Return the [X, Y] coordinate for the center point of the cell that contains the specified text.  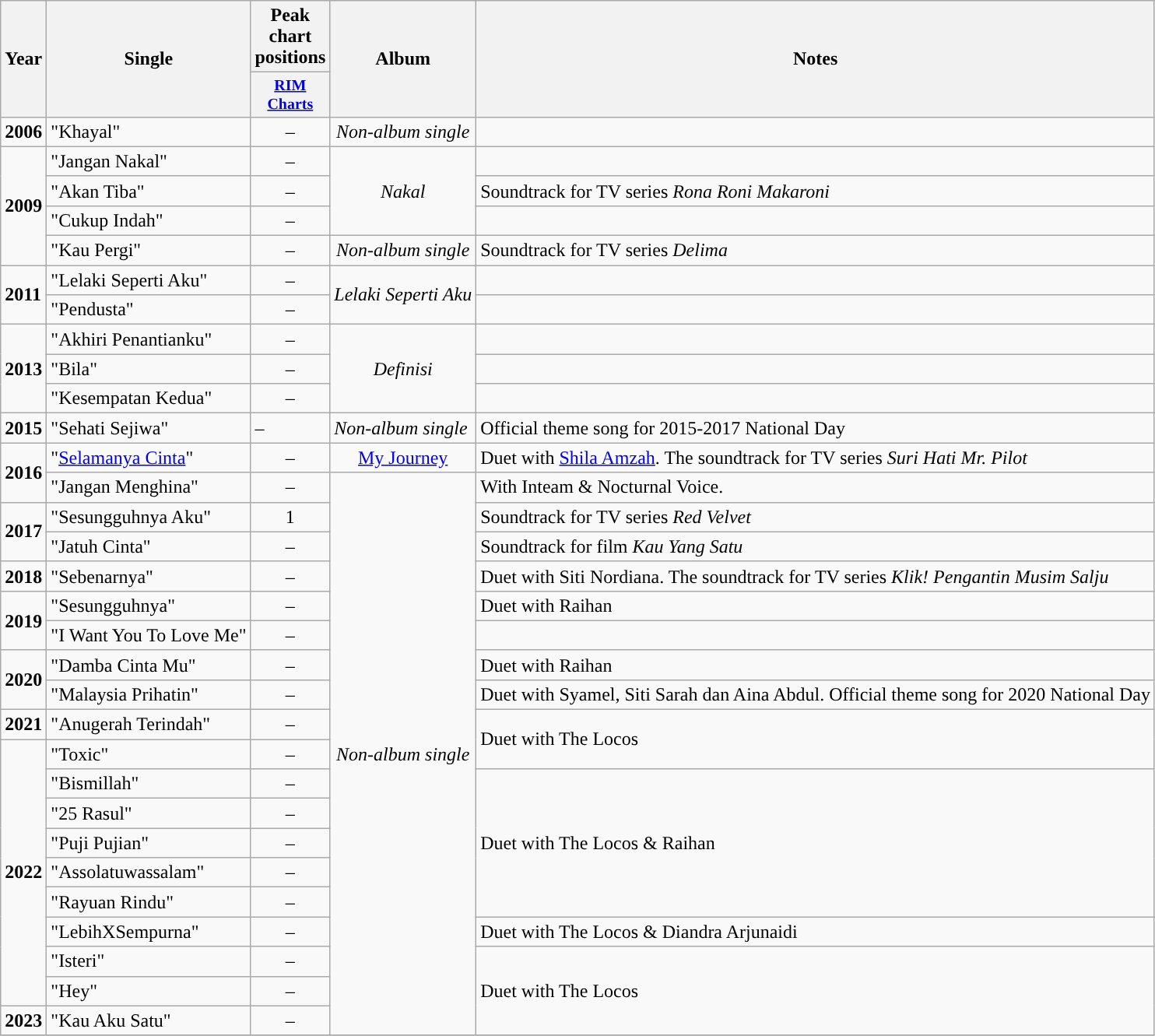
"I Want You To Love Me" [149, 635]
Soundtrack for TV series Rona Roni Makaroni [816, 191]
2016 [23, 472]
"Bila" [149, 369]
"Lelaki Seperti Aku" [149, 280]
"25 Rasul" [149, 813]
RIM Charts [290, 95]
Peak chart positions [290, 37]
"Puji Pujian" [149, 843]
2006 [23, 132]
"Isteri" [149, 961]
Single [149, 59]
"Jangan Menghina" [149, 487]
"Khayal" [149, 132]
Duet with The Locos & Raihan [816, 843]
Soundtrack for film Kau Yang Satu [816, 546]
"Jangan Nakal" [149, 161]
"Pendusta" [149, 310]
"Hey" [149, 991]
Duet with Syamel, Siti Sarah dan Aina Abdul. Official theme song for 2020 National Day [816, 694]
"Sebenarnya" [149, 576]
2009 [23, 205]
Definisi [403, 369]
1 [290, 517]
"Selamanya Cinta" [149, 458]
My Journey [403, 458]
2015 [23, 428]
2011 [23, 295]
"LebihXSempurna" [149, 932]
"Damba Cinta Mu" [149, 665]
"Kau Aku Satu" [149, 1020]
"Toxic" [149, 754]
"Kesempatan Kedua" [149, 399]
Duet with Siti Nordiana. The soundtrack for TV series Klik! Pengantin Musim Salju [816, 576]
2020 [23, 680]
Official theme song for 2015-2017 National Day [816, 428]
2023 [23, 1020]
Soundtrack for TV series Red Velvet [816, 517]
"Cukup Indah" [149, 220]
2021 [23, 725]
Album [403, 59]
"Assolatuwassalam" [149, 873]
"Akan Tiba" [149, 191]
"Kau Pergi" [149, 251]
Duet with The Locos & Diandra Arjunaidi [816, 932]
"Malaysia Prihatin" [149, 694]
"Sesungguhnya" [149, 606]
Soundtrack for TV series Delima [816, 251]
"Anugerah Terindah" [149, 725]
2018 [23, 576]
2017 [23, 532]
2019 [23, 620]
"Rayuan Rindu" [149, 902]
"Bismillah" [149, 784]
Duet with Shila Amzah. The soundtrack for TV series Suri Hati Mr. Pilot [816, 458]
With Inteam & Nocturnal Voice. [816, 487]
Notes [816, 59]
"Akhiri Penantianku" [149, 339]
"Jatuh Cinta" [149, 546]
"Sesungguhnya Aku" [149, 517]
Year [23, 59]
"Sehati Sejiwa" [149, 428]
2013 [23, 369]
Nakal [403, 191]
Lelaki Seperti Aku [403, 295]
2022 [23, 873]
